Detect which cell encompasses the target text, then output its [X, Y] center coordinate. 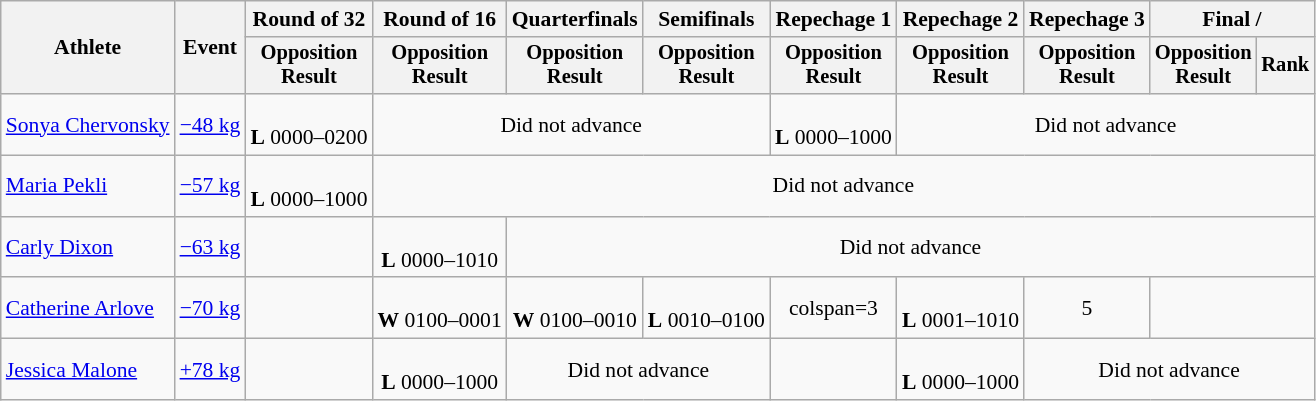
5 [1087, 308]
Repechage 2 [960, 19]
Round of 16 [440, 19]
L 0000–1010 [440, 248]
Round of 32 [308, 19]
+78 kg [210, 370]
Repechage 3 [1087, 19]
Jessica Malone [88, 370]
W 0100–0010 [575, 308]
Semifinals [706, 19]
Repechage 1 [834, 19]
Event [210, 48]
L 0010–0100 [706, 308]
Carly Dixon [88, 248]
Final / [1232, 19]
Rank [1285, 66]
colspan=3 [834, 308]
−57 kg [210, 186]
Athlete [88, 48]
−48 kg [210, 124]
Catherine Arlove [88, 308]
Sonya Chervonsky [88, 124]
L 0001–1010 [960, 308]
Maria Pekli [88, 186]
−63 kg [210, 248]
−70 kg [210, 308]
Quarterfinals [575, 19]
L 0000–0200 [308, 124]
W 0100–0001 [440, 308]
